Return the [X, Y] coordinate for the center point of the cell that contains the specified text.  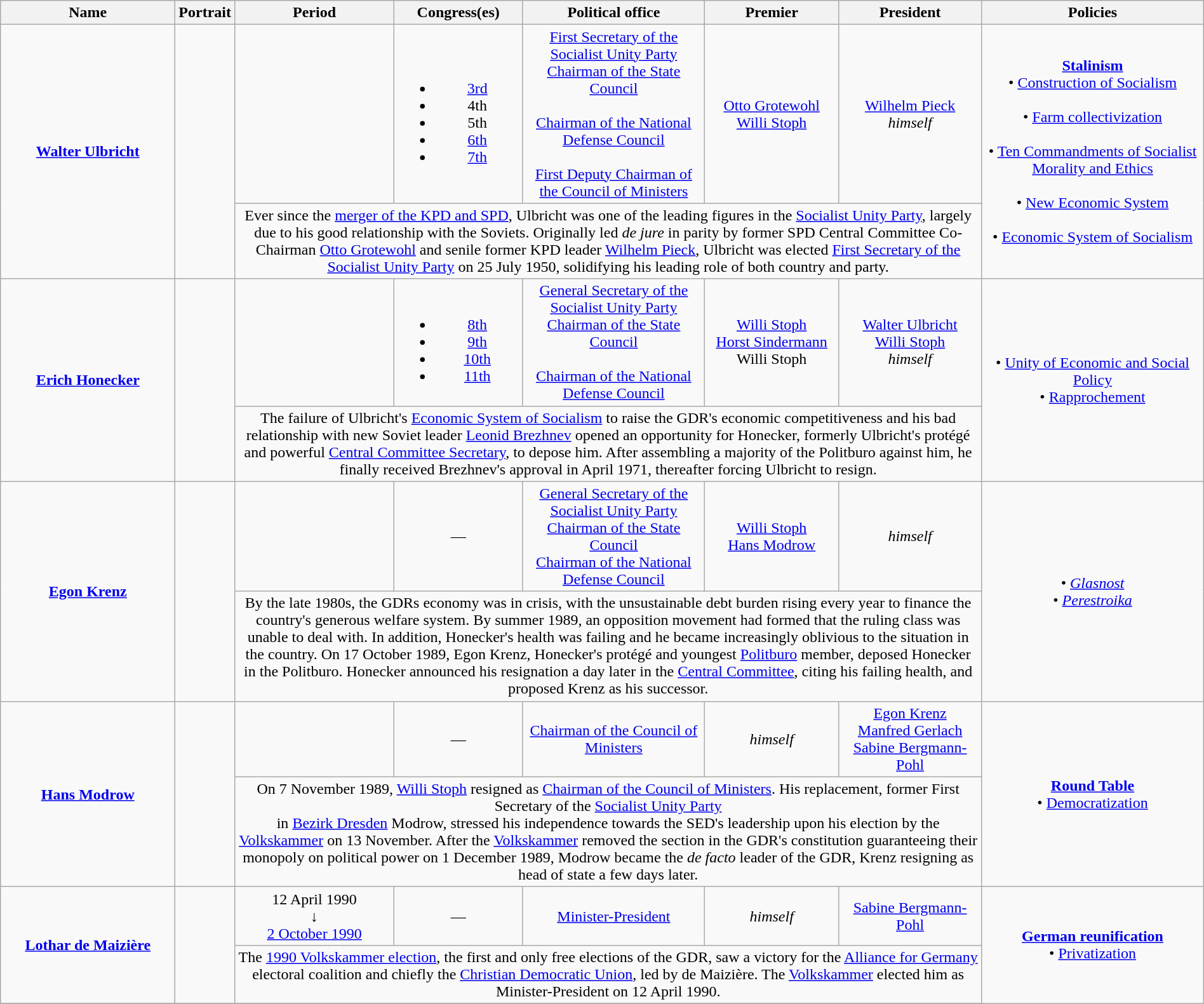
Portrait [205, 13]
• Glasnost • Perestroika [1092, 591]
President [909, 13]
Sabine Bergmann-Pohl [909, 916]
Erich Honecker [88, 380]
Period [314, 13]
Lothar de Maizière [88, 945]
German reunification• Privatization [1092, 945]
8th9th10th11th [458, 342]
Round Table• Democratization [1092, 794]
Political office [613, 13]
Walter UlbrichtWilli Stophhimself [909, 342]
Egon KrenzManfred GerlachSabine Bergmann-Pohl [909, 739]
Wilhelm Pieckhimself [909, 114]
Willi StophHorst SindermannWilli Stoph [772, 342]
Chairman of the Council of Ministers [613, 739]
Premier [772, 13]
Congress(es) [458, 13]
Egon Krenz [88, 591]
• Unity of Economic and Social Policy • Rapprochement [1092, 380]
Walter Ulbricht [88, 152]
12 April 1990↓2 October 1990 [314, 916]
Policies [1092, 13]
Otto GrotewohlWilli Stoph [772, 114]
Hans Modrow [88, 794]
Willi StophHans Modrow [772, 536]
Minister-President [613, 916]
Name [88, 13]
3rd4th5th6th7th [458, 114]
